Scan for the cell matching the given text and deliver its (X, Y) coordinate at center. 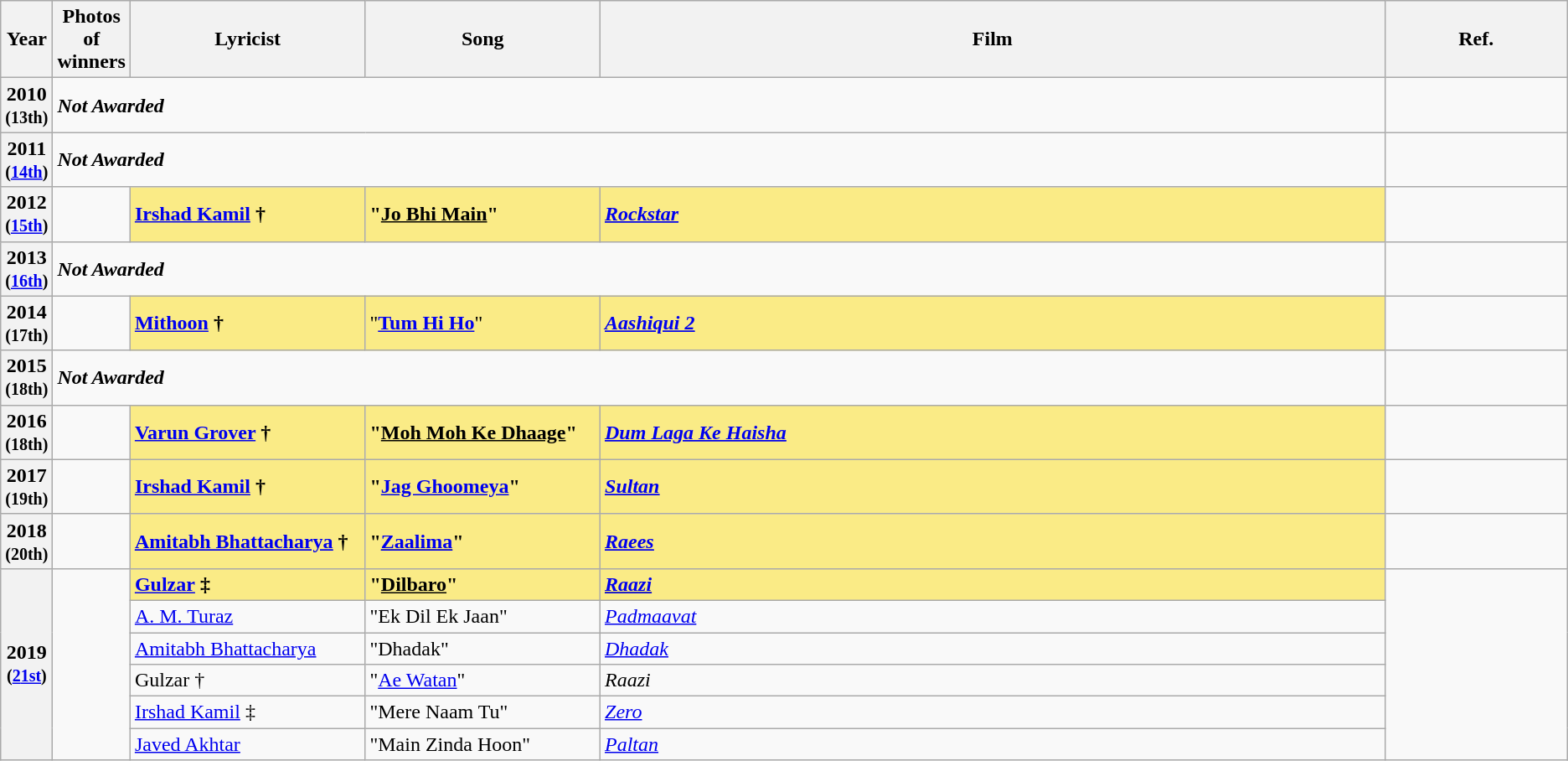
2012(15th) (27, 215)
"Tum Hi Ho" (482, 324)
Javed Akhtar (248, 744)
Photos of winners (91, 39)
Irshad Kamil ‡ (248, 712)
"Ek Dil Ek Jaan" (482, 616)
2018(20th) (27, 541)
A. M. Turaz (248, 616)
2017(19th) (27, 486)
Gulzar † (248, 681)
2016(18th) (27, 432)
2011(14th) (27, 159)
2015(18th) (27, 377)
Amitabh Bhattacharya (248, 648)
Film (993, 39)
Padmaavat (993, 616)
Ref. (1476, 39)
"Dilbaro" (482, 584)
Sultan (993, 486)
Raees (993, 541)
Rockstar (993, 215)
Gulzar ‡ (248, 584)
Lyricist (248, 39)
Varun Grover † (248, 432)
2019(21st) (27, 664)
Song (482, 39)
"Jo Bhi Main" (482, 215)
"Zaalima" (482, 541)
"Ae Watan" (482, 681)
2013(16th) (27, 268)
Dhadak (993, 648)
2014(17th) (27, 324)
Dum Laga Ke Haisha (993, 432)
Paltan (993, 744)
Mithoon † (248, 324)
"Mere Naam Tu" (482, 712)
"Main Zinda Hoon" (482, 744)
Zero (993, 712)
Aashiqui 2 (993, 324)
Amitabh Bhattacharya † (248, 541)
"Dhadak" (482, 648)
2010(13th) (27, 106)
"Jag Ghoomeya" (482, 486)
Year (27, 39)
"Moh Moh Ke Dhaage" (482, 432)
